For the text-containing cell, return its midpoint in (X, Y) coordinate format. 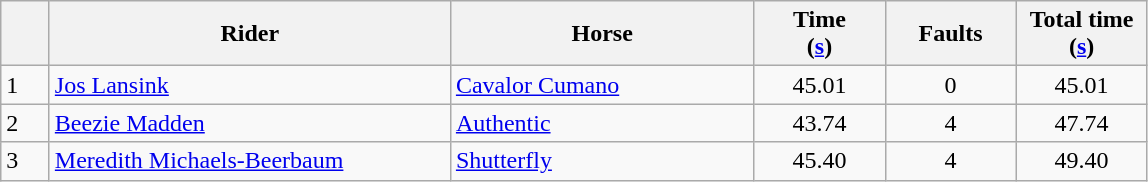
Total time(s) (1082, 34)
43.74 (820, 123)
45.40 (820, 161)
Time(s) (820, 34)
Cavalor Cumano (602, 85)
Shutterfly (602, 161)
1 (26, 85)
49.40 (1082, 161)
Rider (250, 34)
3 (26, 161)
Horse (602, 34)
Jos Lansink (250, 85)
Meredith Michaels-Beerbaum (250, 161)
2 (26, 123)
47.74 (1082, 123)
Authentic (602, 123)
Beezie Madden (250, 123)
Faults (950, 34)
0 (950, 85)
